From the cell containing the given text, extract its center point as (x, y) coordinate. 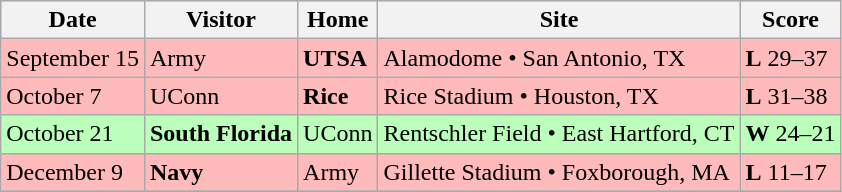
Navy (220, 172)
Home (338, 20)
L 31–38 (790, 96)
Date (73, 20)
Alamodome • San Antonio, TX (559, 58)
September 15 (73, 58)
Visitor (220, 20)
October 21 (73, 134)
W 24–21 (790, 134)
December 9 (73, 172)
L 29–37 (790, 58)
South Florida (220, 134)
Rice (338, 96)
Gillette Stadium • Foxborough, MA (559, 172)
October 7 (73, 96)
Rentschler Field • East Hartford, CT (559, 134)
L 11–17 (790, 172)
UTSA (338, 58)
Site (559, 20)
Rice Stadium • Houston, TX (559, 96)
Score (790, 20)
